Capture the cell that displays the provided text and extract its (X, Y) central coordinate. 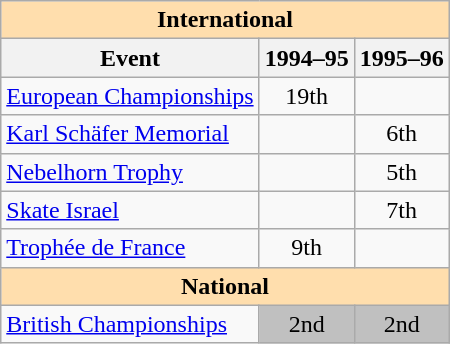
9th (306, 248)
19th (306, 96)
Event (130, 58)
International (225, 20)
Skate Israel (130, 210)
European Championships (130, 96)
1994–95 (306, 58)
Trophée de France (130, 248)
National (225, 286)
Karl Schäfer Memorial (130, 134)
5th (402, 172)
British Championships (130, 324)
1995–96 (402, 58)
6th (402, 134)
Nebelhorn Trophy (130, 172)
7th (402, 210)
